Detect which cell encompasses the target text, then output its [X, Y] center coordinate. 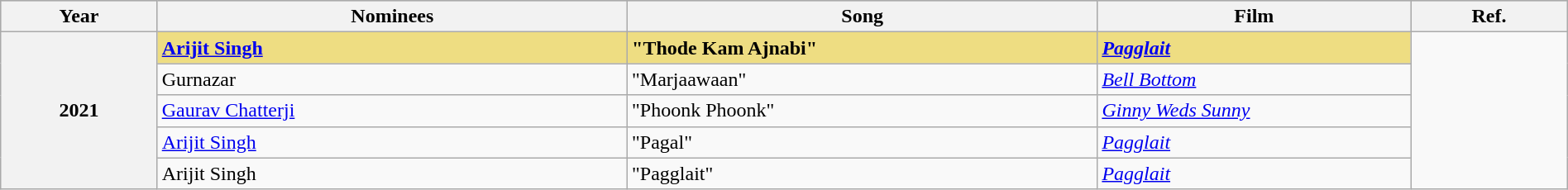
2021 [79, 111]
Gaurav Chatterji [392, 111]
"Thode Kam Ajnabi" [863, 48]
"Pagglait" [863, 173]
Nominees [392, 17]
Song [863, 17]
Bell Bottom [1254, 79]
Gurnazar [392, 79]
"Marjaawaan" [863, 79]
Film [1254, 17]
Ginny Weds Sunny [1254, 111]
"Pagal" [863, 142]
"Phoonk Phoonk" [863, 111]
Year [79, 17]
Ref. [1489, 17]
